Determine the [X, Y] coordinate at the center of the cell enclosing the given text.  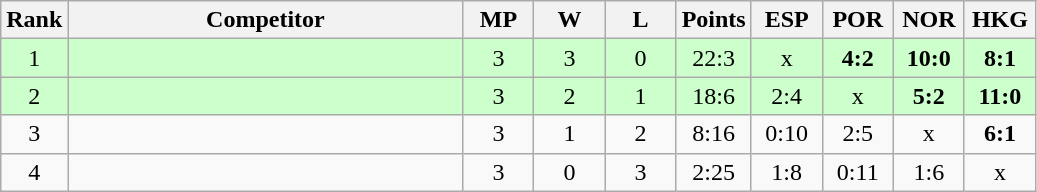
L [640, 20]
6:1 [1000, 134]
22:3 [714, 58]
W [570, 20]
18:6 [714, 96]
5:2 [928, 96]
0:11 [858, 172]
MP [498, 20]
NOR [928, 20]
10:0 [928, 58]
1:8 [786, 172]
1:6 [928, 172]
Competitor [266, 20]
ESP [786, 20]
11:0 [1000, 96]
2:5 [858, 134]
HKG [1000, 20]
8:1 [1000, 58]
4 [34, 172]
0:10 [786, 134]
8:16 [714, 134]
Rank [34, 20]
Points [714, 20]
2:4 [786, 96]
4:2 [858, 58]
2:25 [714, 172]
POR [858, 20]
